Pinpoint the cell where the given text exists, returning its (x, y) midpoint coordinate. 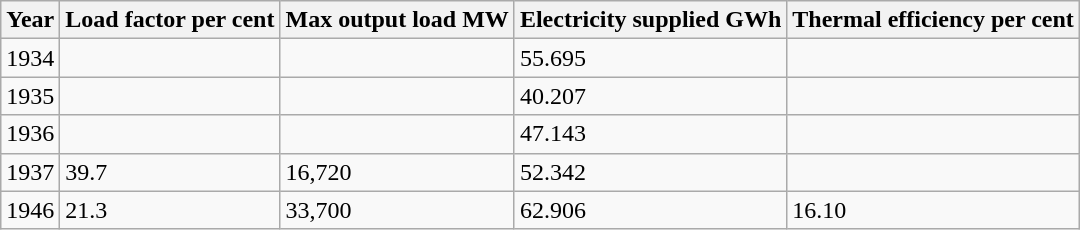
1946 (30, 210)
16.10 (934, 210)
Load factor per cent (170, 20)
Thermal efficiency per cent (934, 20)
21.3 (170, 210)
55.695 (650, 58)
Year (30, 20)
1936 (30, 134)
1934 (30, 58)
Max output load MW (397, 20)
33,700 (397, 210)
1937 (30, 172)
40.207 (650, 96)
47.143 (650, 134)
39.7 (170, 172)
1935 (30, 96)
Electricity supplied GWh (650, 20)
16,720 (397, 172)
62.906 (650, 210)
52.342 (650, 172)
